Return [x, y] of the center of cell containing provided text 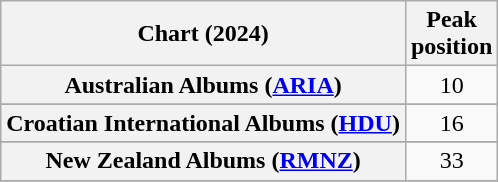
Peakposition [451, 34]
33 [451, 161]
Chart (2024) [204, 34]
10 [451, 85]
Australian Albums (ARIA) [204, 85]
Croatian International Albums (HDU) [204, 123]
16 [451, 123]
New Zealand Albums (RMNZ) [204, 161]
